Provide the [x, y] coordinate of the cell's center where the given text is located.  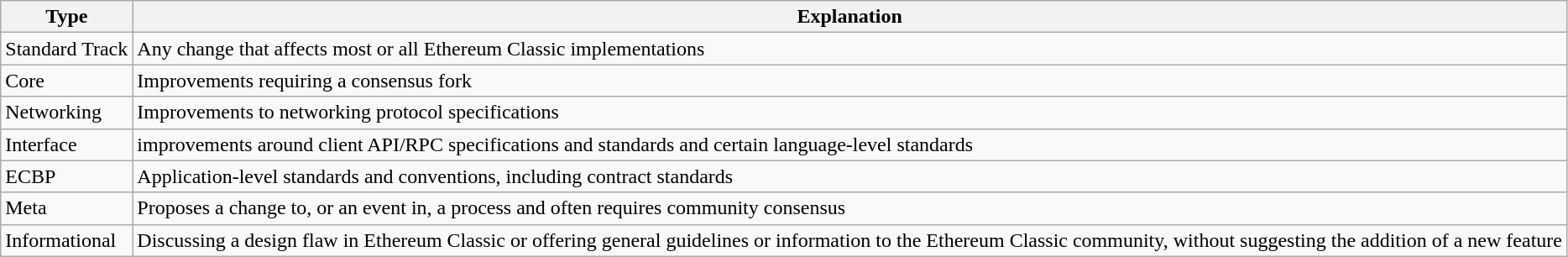
Any change that affects most or all Ethereum Classic implementations [849, 49]
ECBP [67, 176]
Meta [67, 208]
Standard Track [67, 49]
Proposes a change to, or an event in, a process and often requires community consensus [849, 208]
Core [67, 81]
Improvements to networking protocol specifications [849, 113]
Interface [67, 144]
Networking [67, 113]
Type [67, 17]
Application-level standards and conventions, including contract standards [849, 176]
Improvements requiring a consensus fork [849, 81]
Explanation [849, 17]
improvements around client API/RPC specifications and standards and certain language-level standards [849, 144]
Informational [67, 240]
